Return (x, y) of the center of cell containing provided text 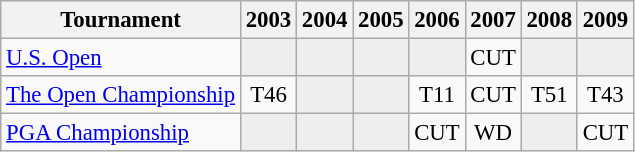
T43 (605, 95)
2009 (605, 20)
WD (493, 133)
U.S. Open (121, 58)
T11 (437, 95)
Tournament (121, 20)
2004 (325, 20)
2008 (549, 20)
The Open Championship (121, 95)
2003 (268, 20)
T51 (549, 95)
T46 (268, 95)
2007 (493, 20)
2005 (381, 20)
2006 (437, 20)
PGA Championship (121, 133)
